Search for the cell housing the specified text and yield its [x, y] center coordinate. 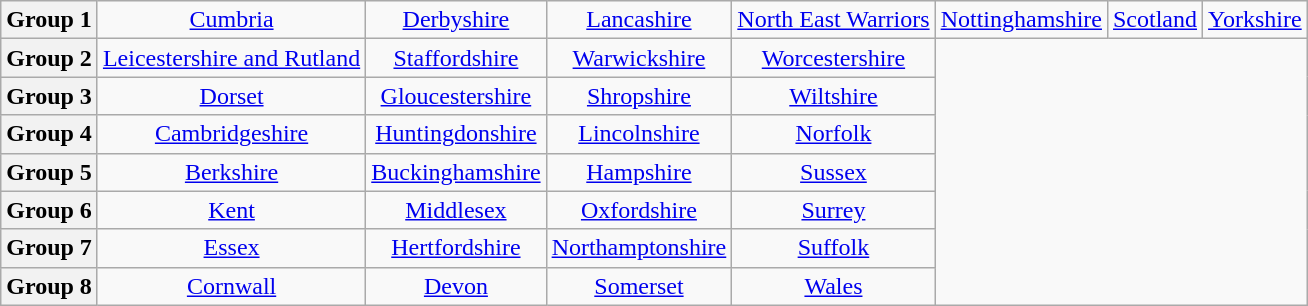
Wiltshire [834, 96]
Surrey [834, 210]
Scotland [1154, 20]
Dorset [231, 96]
Northamptonshire [639, 248]
Cumbria [231, 20]
Group 6 [50, 210]
Sussex [834, 172]
Cornwall [231, 286]
Yorkshire [1256, 20]
Essex [231, 248]
Shropshire [639, 96]
Kent [231, 210]
Worcestershire [834, 58]
Huntingdonshire [456, 134]
Warwickshire [639, 58]
Buckinghamshire [456, 172]
Lincolnshire [639, 134]
Berkshire [231, 172]
Gloucestershire [456, 96]
Somerset [639, 286]
Hampshire [639, 172]
Middlesex [456, 210]
Wales [834, 286]
Norfolk [834, 134]
Group 8 [50, 286]
Devon [456, 286]
Derbyshire [456, 20]
Group 3 [50, 96]
Group 2 [50, 58]
Oxfordshire [639, 210]
Group 4 [50, 134]
Cambridgeshire [231, 134]
Group 5 [50, 172]
Group 1 [50, 20]
North East Warriors [834, 20]
Group 7 [50, 248]
Lancashire [639, 20]
Staffordshire [456, 58]
Hertfordshire [456, 248]
Leicestershire and Rutland [231, 58]
Suffolk [834, 248]
Nottinghamshire [1021, 20]
